Provide the [X, Y] coordinate of the cell's center where the given text is located.  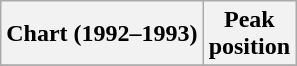
Chart (1992–1993) [102, 34]
Peakposition [249, 34]
